Identify which cell holds the provided text, then report its (X, Y) central coordinate. 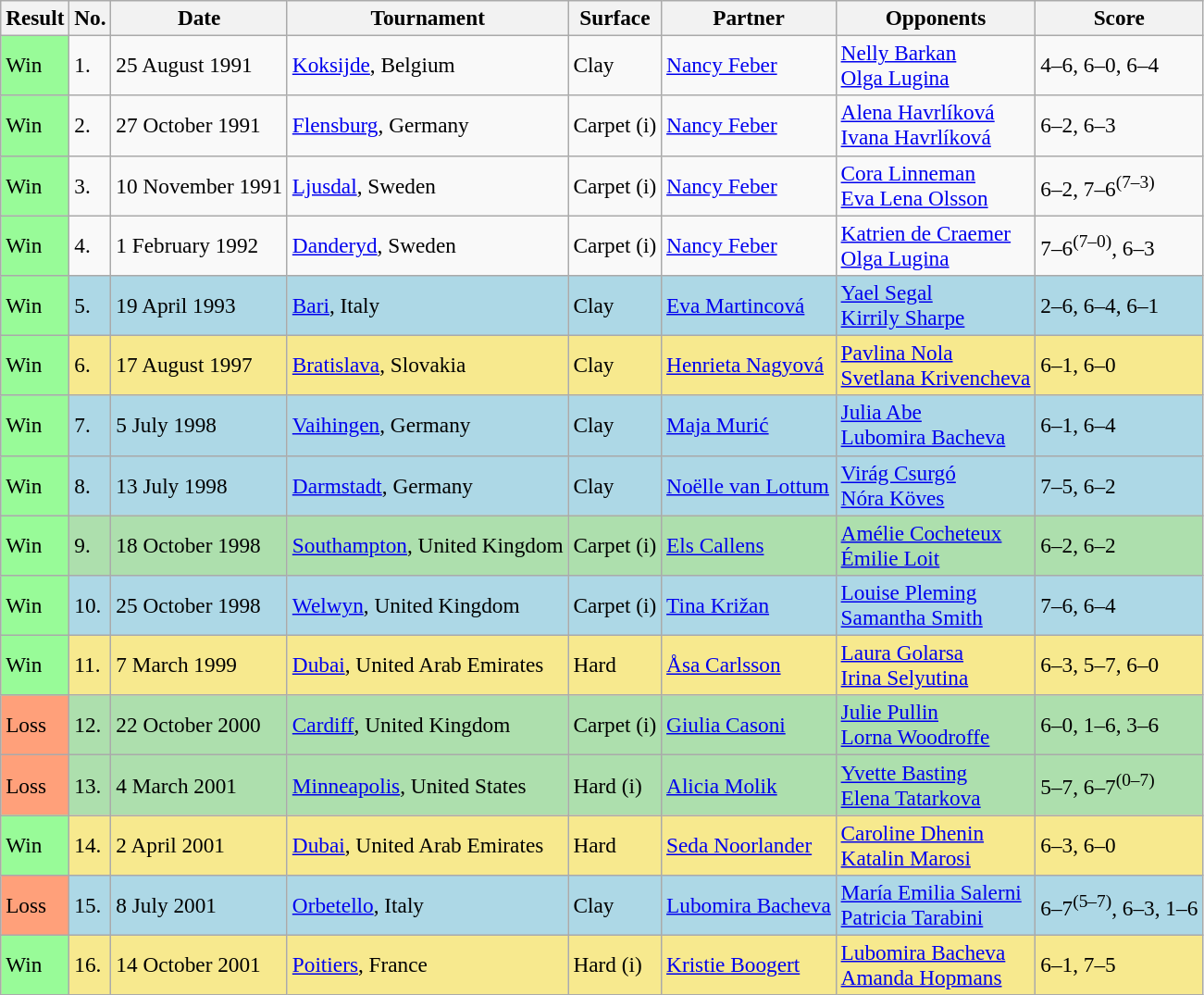
9. (91, 544)
7–6(7–0), 6–3 (1120, 244)
25 August 1991 (199, 65)
27 October 1991 (199, 126)
Pavlina Nola Svetlana Krivencheva (936, 365)
Yael Segal Kirrily Sharpe (936, 305)
8 July 2001 (199, 905)
6–3, 6–0 (1120, 844)
6–2, 6–2 (1120, 544)
14. (91, 844)
12. (91, 726)
Katrien de Craemer Olga Lugina (936, 244)
14 October 2001 (199, 964)
6–1, 6–4 (1120, 426)
3. (91, 185)
6–1, 6–0 (1120, 365)
Seda Noorlander (750, 844)
7 March 1999 (199, 665)
Lubomira Bacheva Amanda Hopmans (936, 964)
7–6, 6–4 (1120, 605)
6–2, 7–6(7–3) (1120, 185)
2. (91, 126)
Tournament (428, 18)
Darmstadt, Germany (428, 485)
Bratislava, Slovakia (428, 365)
Score (1120, 18)
Bari, Italy (428, 305)
Virág Csurgó Nóra Köves (936, 485)
8. (91, 485)
Julie Pullin Lorna Woodroffe (936, 726)
4. (91, 244)
Henrieta Nagyová (750, 365)
Poitiers, France (428, 964)
Maja Murić (750, 426)
Flensburg, Germany (428, 126)
Southampton, United Kingdom (428, 544)
Amélie Cocheteux Émilie Loit (936, 544)
Result (35, 18)
Cardiff, United Kingdom (428, 726)
1. (91, 65)
2–6, 6–4, 6–1 (1120, 305)
4–6, 6–0, 6–4 (1120, 65)
Alena Havrlíková Ivana Havrlíková (936, 126)
Giulia Casoni (750, 726)
15. (91, 905)
6–7(5–7), 6–3, 1–6 (1120, 905)
Lubomira Bacheva (750, 905)
Yvette Basting Elena Tatarkova (936, 785)
Surface (614, 18)
2 April 2001 (199, 844)
19 April 1993 (199, 305)
5–7, 6–7(0–7) (1120, 785)
22 October 2000 (199, 726)
13 July 1998 (199, 485)
13. (91, 785)
10 November 1991 (199, 185)
18 October 1998 (199, 544)
Julia Abe Lubomira Bacheva (936, 426)
Welwyn, United Kingdom (428, 605)
1 February 1992 (199, 244)
6–0, 1–6, 3–6 (1120, 726)
Louise Pleming Samantha Smith (936, 605)
7. (91, 426)
11. (91, 665)
Minneapolis, United States (428, 785)
6–2, 6–3 (1120, 126)
5 July 1998 (199, 426)
Els Callens (750, 544)
Åsa Carlsson (750, 665)
Nelly Barkan Olga Lugina (936, 65)
No. (91, 18)
6. (91, 365)
10. (91, 605)
16. (91, 964)
Tina Križan (750, 605)
Koksijde, Belgium (428, 65)
Noëlle van Lottum (750, 485)
5. (91, 305)
María Emilia Salerni Patricia Tarabini (936, 905)
Danderyd, Sweden (428, 244)
4 March 2001 (199, 785)
Laura Golarsa Irina Selyutina (936, 665)
Opponents (936, 18)
Orbetello, Italy (428, 905)
Kristie Boogert (750, 964)
Vaihingen, Germany (428, 426)
25 October 1998 (199, 605)
Alicia Molik (750, 785)
Date (199, 18)
17 August 1997 (199, 365)
7–5, 6–2 (1120, 485)
6–3, 5–7, 6–0 (1120, 665)
Ljusdal, Sweden (428, 185)
Eva Martincová (750, 305)
Cora Linneman Eva Lena Olsson (936, 185)
Partner (750, 18)
6–1, 7–5 (1120, 964)
Caroline Dhenin Katalin Marosi (936, 844)
